Locate the cell with the specified text and output its [x, y] center coordinate. 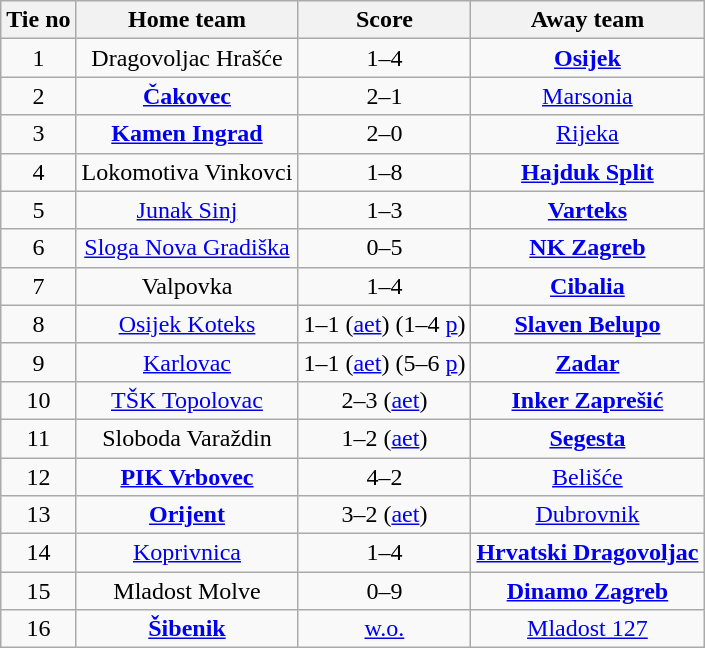
Belišće [588, 477]
w.o. [384, 629]
Inker Zaprešić [588, 400]
Osijek [588, 58]
2–1 [384, 96]
NK Zagreb [588, 248]
0–9 [384, 591]
Dubrovnik [588, 515]
Segesta [588, 438]
12 [38, 477]
Osijek Koteks [187, 324]
4 [38, 172]
Score [384, 20]
14 [38, 553]
8 [38, 324]
2–0 [384, 134]
15 [38, 591]
Karlovac [187, 362]
11 [38, 438]
Sloga Nova Gradiška [187, 248]
PIK Vrbovec [187, 477]
7 [38, 286]
Orijent [187, 515]
5 [38, 210]
Koprivnica [187, 553]
Mladost 127 [588, 629]
TŠK Topolovac [187, 400]
6 [38, 248]
Šibenik [187, 629]
3–2 (aet) [384, 515]
Junak Sinj [187, 210]
Tie no [38, 20]
1–1 (aet) (5–6 p) [384, 362]
Zadar [588, 362]
Mladost Molve [187, 591]
Cibalia [588, 286]
1–1 (aet) (1–4 p) [384, 324]
Home team [187, 20]
1 [38, 58]
Valpovka [187, 286]
13 [38, 515]
16 [38, 629]
Away team [588, 20]
Dragovoljac Hrašće [187, 58]
Rijeka [588, 134]
Dinamo Zagreb [588, 591]
Kamen Ingrad [187, 134]
Varteks [588, 210]
1–8 [384, 172]
1–3 [384, 210]
9 [38, 362]
3 [38, 134]
1–2 (aet) [384, 438]
Hrvatski Dragovoljac [588, 553]
Marsonia [588, 96]
2–3 (aet) [384, 400]
10 [38, 400]
0–5 [384, 248]
4–2 [384, 477]
Sloboda Varaždin [187, 438]
Hajduk Split [588, 172]
Čakovec [187, 96]
Lokomotiva Vinkovci [187, 172]
2 [38, 96]
Slaven Belupo [588, 324]
